Search for the cell housing the specified text and yield its [X, Y] center coordinate. 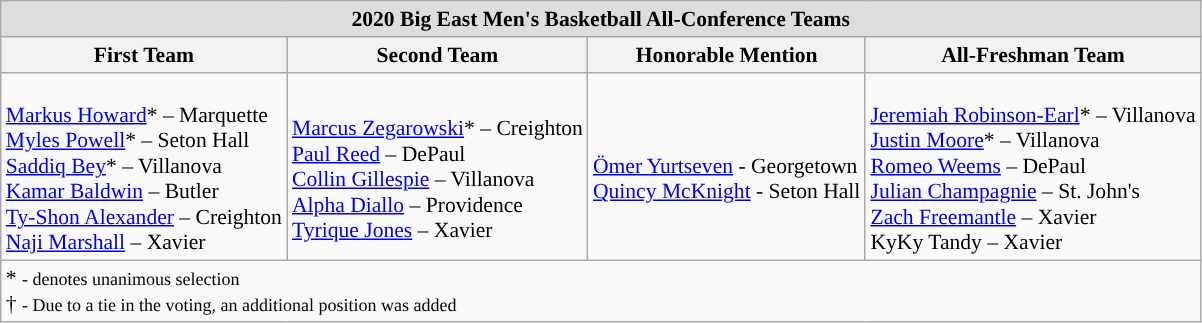
Second Team [438, 55]
Honorable Mention [727, 55]
* - denotes unanimous selection † - Due to a tie in the voting, an additional position was added [601, 292]
2020 Big East Men's Basketball All-Conference Teams [601, 19]
First Team [144, 55]
Marcus Zegarowski* – Creighton Paul Reed – DePaul Collin Gillespie – Villanova Alpha Diallo – Providence Tyrique Jones – Xavier [438, 166]
Ömer Yurtseven - Georgetown Quincy McKnight - Seton Hall [727, 166]
All-Freshman Team [1032, 55]
